Find where the given text appears and provide that cell's center as [X, Y] coordinate. 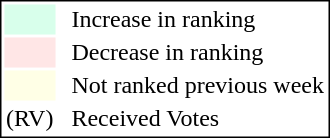
Received Votes [198, 119]
(RV) [29, 119]
Decrease in ranking [198, 53]
Not ranked previous week [198, 85]
Increase in ranking [198, 19]
